Return (x, y) of the center of cell containing provided text 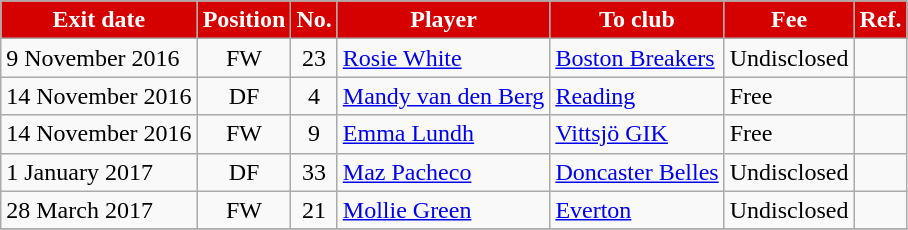
Rosie White (444, 58)
33 (314, 172)
Vittsjö GIK (637, 134)
4 (314, 96)
1 January 2017 (99, 172)
Everton (637, 210)
Exit date (99, 20)
No. (314, 20)
Maz Pacheco (444, 172)
28 March 2017 (99, 210)
21 (314, 210)
Reading (637, 96)
Player (444, 20)
9 (314, 134)
Doncaster Belles (637, 172)
Position (244, 20)
Mandy van den Berg (444, 96)
Boston Breakers (637, 58)
Mollie Green (444, 210)
9 November 2016 (99, 58)
Ref. (880, 20)
23 (314, 58)
Fee (789, 20)
Emma Lundh (444, 134)
To club (637, 20)
